Scan for the cell matching the given text and deliver its (X, Y) coordinate at center. 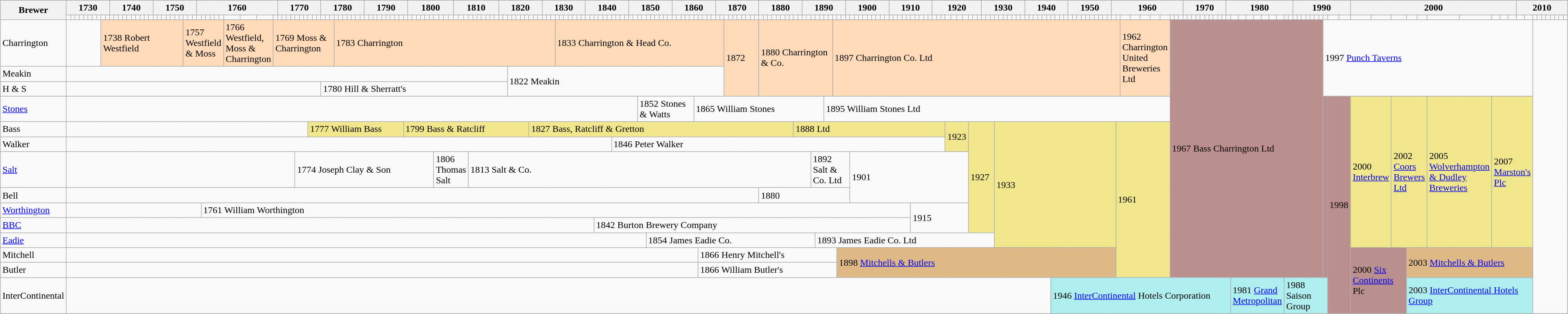
1927 (981, 177)
InterContinental (33, 296)
1810 (476, 8)
2010 (1542, 8)
2000 Interbrew (1371, 172)
Mitchell (33, 255)
2003 Mitchells & Butlers (1470, 263)
1950 (1089, 8)
1962 Charrington United Breweries Ltd (1145, 58)
Charrington (33, 43)
BBC (33, 225)
1946 InterContinental Hotels Corporation (1140, 296)
1897 Charrington Co. Ltd (976, 58)
Bass (33, 129)
1998 (1339, 205)
1730 (88, 8)
1827 Bass, Ratcliff & Gretton (662, 129)
1799 Bass & Ratcliff (466, 129)
Eadie (33, 240)
Salt (33, 170)
Walker (33, 144)
1910 (911, 8)
Stones (33, 109)
1960 (1147, 8)
1770 (299, 8)
1750 (175, 8)
2007 Marston's Plc (1513, 172)
1740 (132, 8)
1970 (1205, 8)
1777 William Bass (356, 129)
1761 William Worthington (556, 210)
1940 (1046, 8)
1846 Peter Walker (778, 144)
1757 Westfield & Moss (203, 43)
Brewer (33, 10)
H & S (33, 89)
1915 (939, 217)
1833 Charrington & Head Co. (640, 43)
1766 Westfield, Moss & Charrington (248, 43)
1866 William Butler's (767, 270)
1790 (386, 8)
1890 (824, 8)
1780 Hill & Sherratt's (414, 89)
1933 (1055, 184)
1920 (957, 8)
1783 Charrington (444, 43)
1930 (1003, 8)
1866 Henry Mitchell's (767, 255)
Meakin (33, 74)
1961 (1143, 199)
1988 Saison Group (1306, 296)
2000 (1434, 8)
1769 Moss & Charrington (303, 43)
1888 Ltd (869, 129)
1820 (520, 8)
Butler (33, 270)
1854 James Eadie Co. (731, 240)
1850 (651, 8)
1872 (741, 58)
1738 Robert Westfield (142, 43)
1852 Stones & Watts (665, 109)
1806 Thomas Salt (451, 170)
2003 InterContinental Hotels Group (1470, 296)
1842 Burton Brewery Company (752, 225)
1860 (694, 8)
1880 Charrington & Co. (796, 58)
1895 William Stones Ltd (997, 109)
Bell (33, 195)
1760 (237, 8)
1893 James Eadie Co. Ltd (905, 240)
1900 (867, 8)
1997 Punch Taverns (1428, 58)
1822 Meakin (616, 81)
1923 (957, 137)
1774 Joseph Clay & Son (364, 170)
2005 Wolverhampton & Dudley Breweries (1459, 172)
1800 (430, 8)
1892 Salt & Co. Ltd (830, 170)
Worthington (33, 210)
1898 Mitchells & Butlers (976, 263)
1980 (1260, 8)
1981 Grand Metropolitan (1257, 296)
2002 Coors Brewers Ltd (1409, 172)
1990 (1322, 8)
1865 William Stones (759, 109)
1830 (564, 8)
1813 Salt & Co. (640, 170)
2000 Six Continents Plc (1378, 281)
1840 (607, 8)
1967 Bass Charrington Ltd (1246, 148)
1780 (343, 8)
1901 (909, 177)
1870 (738, 8)
